Search for the cell housing the specified text and yield its (X, Y) center coordinate. 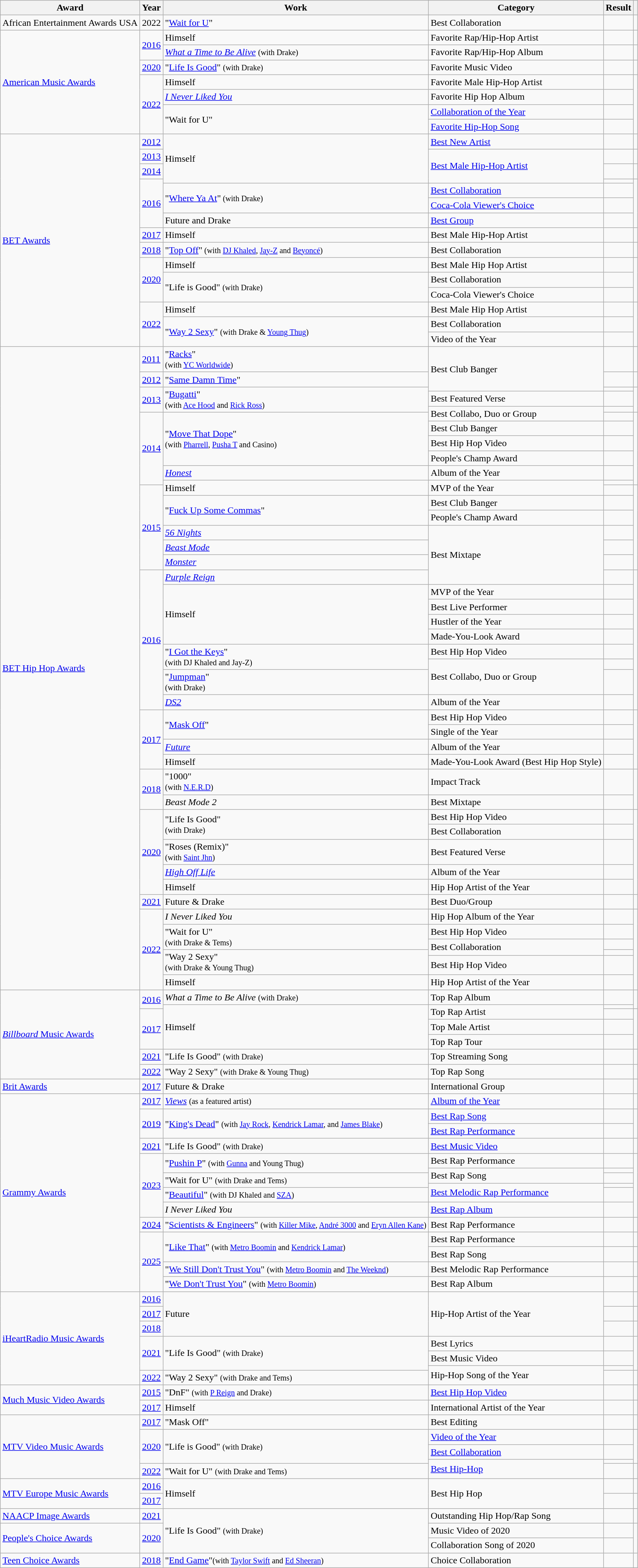
"Racks"(with YC Worldwide) (296, 359)
Made-You-Look Award (Best Hip Hop Style) (516, 762)
"Fuck Up Some Commas" (296, 510)
BET Awards (70, 240)
Best New Artist (516, 141)
Category (516, 8)
"Way 2 Sexy"(with Drake & Young Thug) (296, 963)
Top Male Artist (516, 1027)
International Group (516, 1086)
"I Got the Keys" (with DJ Khaled and Jay-Z) (296, 656)
Collaboration Song of 2020 (516, 1545)
NAACP Image Awards (70, 1516)
Hip-Hop Artist of the Year (516, 1314)
"Bugatti"(with Ace Hood and Rick Ross) (296, 399)
Monster (296, 562)
Top Streaming Song (516, 1057)
Choice Collaboration (516, 1560)
Single of the Year (516, 732)
2024 (151, 1225)
Grammy Awards (70, 1193)
Hip Hop Album of the Year (516, 916)
"Beautiful" (with DJ Khaled and SZA) (296, 1195)
Teen Choice Awards (70, 1560)
"We Don't Trust You" (with Metro Boomin) (296, 1284)
Purple Reign (296, 577)
Top Rap Album (516, 997)
Best Lyrics (516, 1343)
People's Choice Awards (70, 1538)
Best Editing (516, 1422)
International Artist of the Year (516, 1407)
"Top Off" (with DJ Khaled, Jay-Z and Beyoncé) (296, 250)
Much Music Video Awards (70, 1400)
Hustler of the Year (516, 621)
African Entertainment Awards USA (70, 23)
Beast Mode (296, 547)
56 Nights (296, 532)
2025 (151, 1262)
"Jumpman" (with Drake) (296, 682)
"Way 2 Sexy" (with Drake and Tems) (296, 1377)
2011 (151, 359)
High Off Life (296, 872)
Billboard Music Awards (70, 1034)
2019 (151, 1123)
"End Game"(with Taylor Swift and Ed Sheeran) (296, 1560)
"We Still Don't Trust You" (with Metro Boomin and The Weeknd) (296, 1269)
Future and Drake (296, 220)
Made-You-Look Award (516, 636)
Top Rap Artist (516, 1012)
Brit Awards (70, 1086)
"Move That Dope" (with Pharrell, Pusha T and Casino) (296, 439)
Best Duo/Group (516, 902)
2023 (151, 1185)
MTV Europe Music Awards (70, 1493)
Best Group (516, 220)
Result (618, 8)
Favorite Hip Hop Album (516, 97)
Best Hip-Hop (516, 1469)
"Where Ya At" (with Drake) (296, 198)
Hip-Hop Song of the Year (516, 1375)
"Pushin P" (with Gunna and Young Thug) (296, 1163)
"Like That" (with Metro Boomin and Kendrick Lamar) (296, 1247)
American Music Awards (70, 82)
MTV Video Music Awards (70, 1447)
Favorite Hip-Hop Song (516, 127)
Best Hip Hop (516, 1493)
Award (70, 8)
Views (as a featured artist) (296, 1101)
DS2 (296, 702)
BET Hip Hop Awards (70, 668)
Top Rap Tour (516, 1042)
Favorite Male Hip-Hop Artist (516, 82)
Outstanding Hip Hop/Rap Song (516, 1516)
Year (151, 8)
Impact Track (516, 782)
"Same Damn Time" (296, 379)
Beast Mode 2 (296, 802)
"1000" (with N.E.R.D) (296, 782)
Work (296, 8)
"DnF" (with P Reign and Drake) (296, 1392)
Best Live Performer (516, 607)
"Scientists & Engineers" (with Killer Mike, André 3000 and Eryn Allen Kane) (296, 1225)
Favorite Music Video (516, 67)
Favorite Rap/Hip-Hop Album (516, 52)
"Roses (Remix)" (with Saint Jhn) (296, 852)
Honest (296, 473)
Collaboration of the Year (516, 112)
iHeartRadio Music Awards (70, 1338)
Top Rap Song (516, 1072)
"King's Dead" (with Jay Rock, Kendrick Lamar, and James Blake) (296, 1123)
Music Video of 2020 (516, 1530)
"Wait for U" (with Drake & Tems) (296, 937)
Favorite Rap/Hip-Hop Artist (516, 38)
